From the cell containing the given text, extract its center point as (X, Y) coordinate. 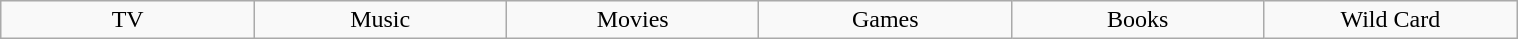
Games (886, 20)
Books (1138, 20)
TV (128, 20)
Wild Card (1390, 20)
Movies (632, 20)
Music (380, 20)
